Provide the [X, Y] coordinate of the cell's center where the given text is located.  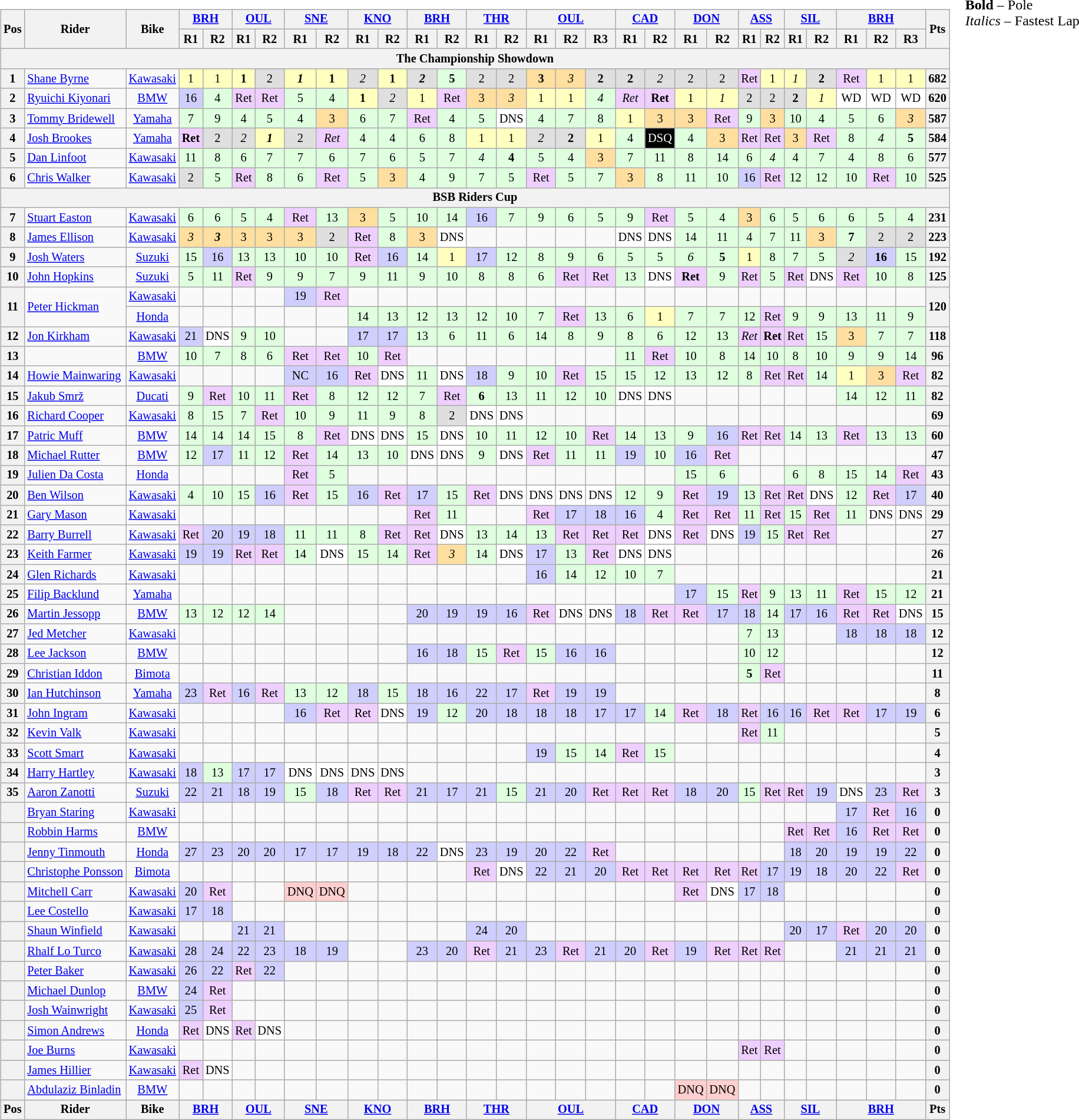
Ben Wilson [75, 495]
33 [12, 753]
Lee Costello [75, 911]
James Hillier [75, 1070]
Glen Richards [75, 574]
John Ingram [75, 713]
BSB Riders Cup [475, 198]
Mitchell Carr [75, 892]
James Ellison [75, 237]
John Hopkins [75, 277]
Julien Da Costa [75, 475]
Shane Byrne [75, 79]
192 [937, 257]
Michael Rutter [75, 455]
Ducati [153, 396]
Aaron Zanotti [75, 792]
Michael Dunlop [75, 991]
620 [937, 98]
60 [937, 435]
Barry Burrell [75, 535]
Jed Metcher [75, 634]
587 [937, 118]
NC [300, 376]
682 [937, 79]
43 [937, 475]
Robbin Harms [75, 832]
525 [937, 178]
Bryan Staring [75, 812]
Harry Hartley [75, 773]
Gary Mason [75, 515]
Kevin Valk [75, 733]
Stuart Easton [75, 217]
125 [937, 277]
Simon Andrews [75, 1030]
Chris Walker [75, 178]
Keith Farmer [75, 554]
577 [937, 158]
231 [937, 217]
DSQ [660, 138]
Ryuichi Kiyonari [75, 98]
Patric Muff [75, 435]
120 [937, 306]
Peter Hickman [75, 306]
32 [12, 733]
584 [937, 138]
Scott Smart [75, 753]
31 [12, 713]
Josh Brookes [75, 138]
34 [12, 773]
Rhalf Lo Turco [75, 951]
35 [12, 792]
69 [937, 416]
47 [937, 455]
Josh Waters [75, 257]
Abdulaziz Binladin [75, 1090]
30 [12, 693]
Ian Hutchinson [75, 693]
Richard Cooper [75, 416]
Christophe Ponsson [75, 872]
Filip Backlund [75, 594]
Joe Burns [75, 1050]
40 [937, 495]
Peter Baker [75, 971]
96 [937, 356]
Jenny Tinmouth [75, 852]
Dan Linfoot [75, 158]
Howie Mainwaring [75, 376]
Jon Kirkham [75, 336]
Josh Wainwright [75, 1010]
Jakub Smrž [75, 396]
Martin Jessopp [75, 614]
The Championship Showdown [475, 59]
Shaun Winfield [75, 931]
Lee Jackson [75, 654]
Christian Iddon [75, 673]
223 [937, 237]
118 [937, 336]
Tommy Bridewell [75, 118]
